Determine the (x, y) coordinate at the center of the cell enclosing the given text.  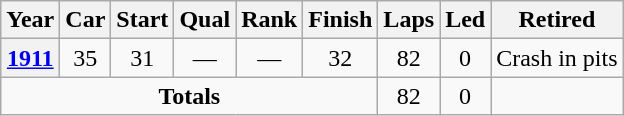
Start (142, 20)
Laps (409, 20)
Totals (190, 96)
32 (340, 58)
Year (30, 20)
31 (142, 58)
Car (86, 20)
Finish (340, 20)
Led (466, 20)
Retired (557, 20)
Crash in pits (557, 58)
1911 (30, 58)
35 (86, 58)
Qual (205, 20)
Rank (270, 20)
